Find where the given text appears and provide that cell's center as (x, y) coordinate. 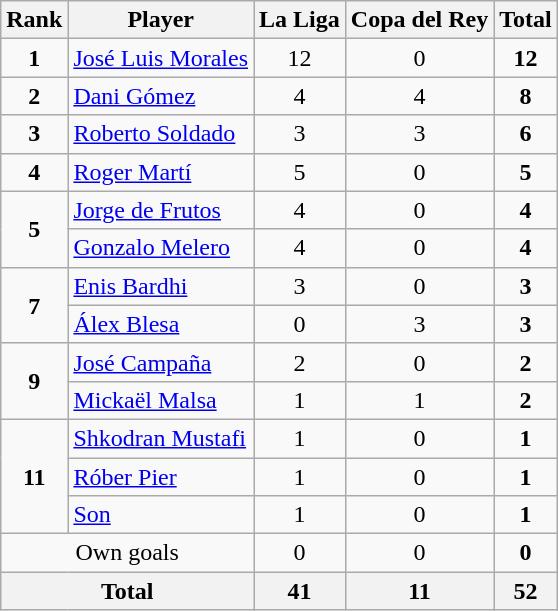
Copa del Rey (419, 20)
Rank (34, 20)
6 (526, 134)
José Luis Morales (161, 58)
Álex Blesa (161, 324)
Player (161, 20)
Roberto Soldado (161, 134)
Son (161, 515)
Shkodran Mustafi (161, 438)
9 (34, 381)
41 (300, 591)
Gonzalo Melero (161, 248)
Enis Bardhi (161, 286)
Róber Pier (161, 477)
7 (34, 305)
Roger Martí (161, 172)
Jorge de Frutos (161, 210)
Mickaël Malsa (161, 400)
Own goals (128, 553)
José Campaña (161, 362)
Dani Gómez (161, 96)
La Liga (300, 20)
52 (526, 591)
8 (526, 96)
